Extract the (X, Y) coordinate from the center of the cell holding the provided text.  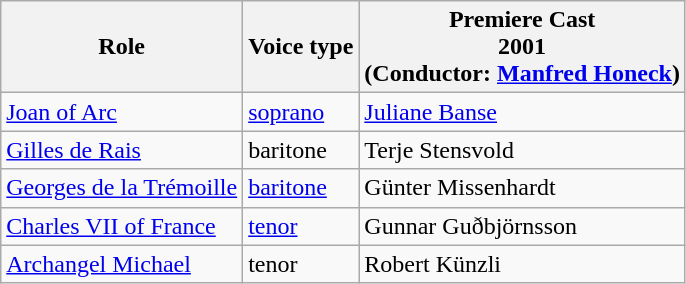
Robert Künzli (522, 264)
Gunnar Guðbjörnsson (522, 226)
Günter Missenhardt (522, 188)
Joan of Arc (122, 112)
Voice type (301, 47)
Archangel Michael (122, 264)
soprano (301, 112)
Charles VII of France (122, 226)
Juliane Banse (522, 112)
Georges de la Trémoille (122, 188)
Terje Stensvold (522, 150)
Role (122, 47)
Premiere Cast2001(Conductor: Manfred Honeck) (522, 47)
Gilles de Rais (122, 150)
